Search for the cell housing the specified text and yield its [x, y] center coordinate. 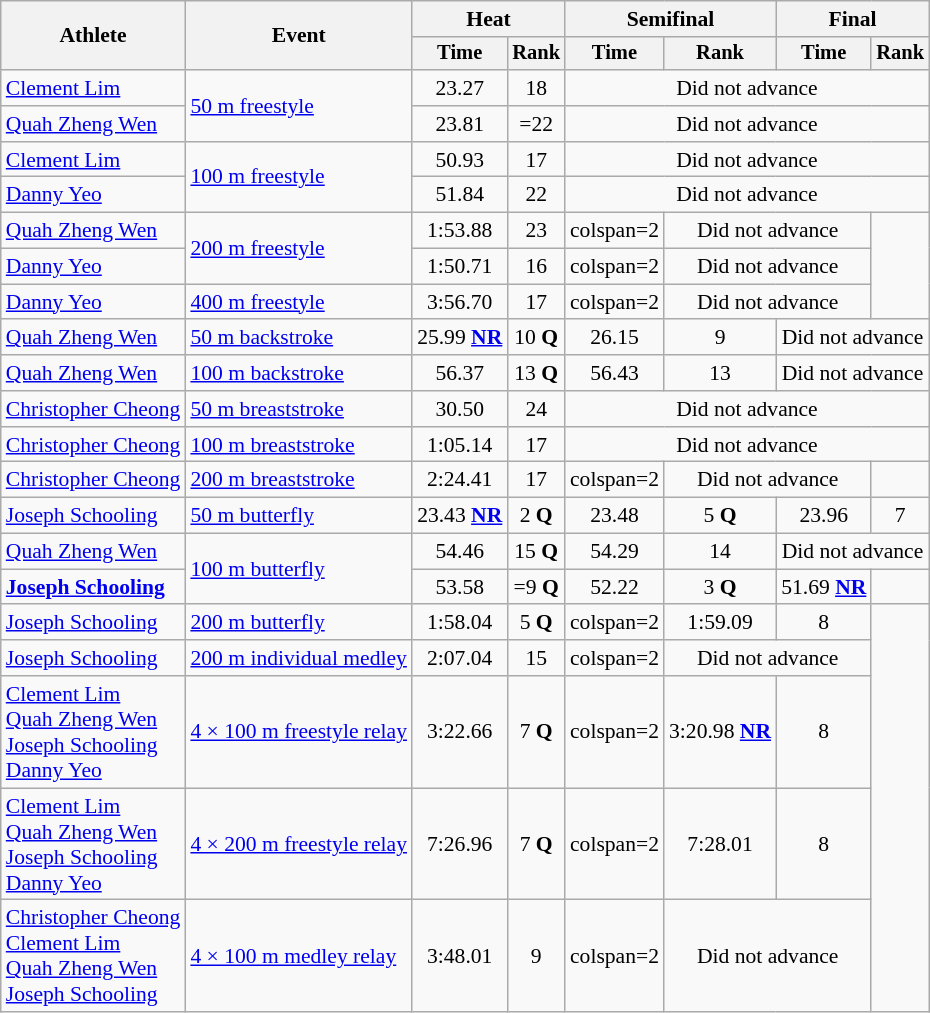
50 m breaststroke [298, 409]
Heat [488, 19]
2:24.41 [460, 480]
200 m individual medley [298, 658]
200 m breaststroke [298, 480]
54.46 [460, 552]
1:05.14 [460, 445]
200 m freestyle [298, 248]
50 m backstroke [298, 338]
3:20.98 NR [720, 732]
52.22 [614, 587]
7:26.96 [460, 844]
1:58.04 [460, 623]
4 × 100 m freestyle relay [298, 732]
50.93 [460, 160]
Final [852, 19]
Christopher CheongClement LimQuah Zheng WenJoseph Schooling [94, 956]
3:48.01 [460, 956]
100 m freestyle [298, 178]
16 [536, 267]
1:53.88 [460, 231]
24 [536, 409]
26.15 [614, 338]
15 Q [536, 552]
13 Q [536, 373]
23.48 [614, 516]
=22 [536, 124]
13 [720, 373]
15 [536, 658]
3:56.70 [460, 302]
14 [720, 552]
2 Q [536, 516]
23.81 [460, 124]
=9 Q [536, 587]
7:28.01 [720, 844]
10 Q [536, 338]
4 × 200 m freestyle relay [298, 844]
23.27 [460, 88]
23.43 NR [460, 516]
50 m freestyle [298, 106]
1:59.09 [720, 623]
1:50.71 [460, 267]
23 [536, 231]
2:07.04 [460, 658]
100 m breaststroke [298, 445]
50 m butterfly [298, 516]
56.43 [614, 373]
100 m backstroke [298, 373]
51.84 [460, 195]
25.99 NR [460, 338]
54.29 [614, 552]
53.58 [460, 587]
400 m freestyle [298, 302]
7 [900, 516]
30.50 [460, 409]
51.69 NR [824, 587]
Event [298, 36]
22 [536, 195]
4 × 100 m medley relay [298, 956]
100 m butterfly [298, 570]
56.37 [460, 373]
Semifinal [670, 19]
18 [536, 88]
Athlete [94, 36]
3:22.66 [460, 732]
3 Q [720, 587]
23.96 [824, 516]
200 m butterfly [298, 623]
